Search for the cell housing the specified text and yield its (X, Y) center coordinate. 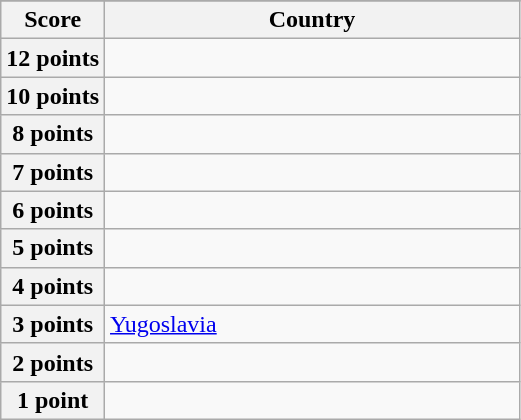
12 points (53, 58)
8 points (53, 134)
6 points (53, 210)
Country (312, 20)
2 points (53, 362)
7 points (53, 172)
3 points (53, 324)
4 points (53, 286)
Score (53, 20)
10 points (53, 96)
5 points (53, 248)
1 point (53, 400)
Yugoslavia (312, 324)
